Locate the cell with the specified text and output its [x, y] center coordinate. 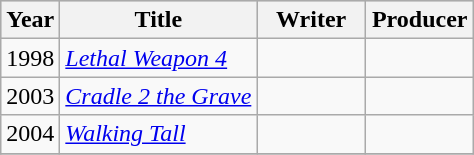
Cradle 2 the Grave [158, 96]
Lethal Weapon 4 [158, 58]
1998 [30, 58]
Walking Tall [158, 134]
2004 [30, 134]
Title [158, 20]
Producer [420, 20]
Writer [312, 20]
Year [30, 20]
2003 [30, 96]
